Capture the cell that displays the provided text and extract its [X, Y] central coordinate. 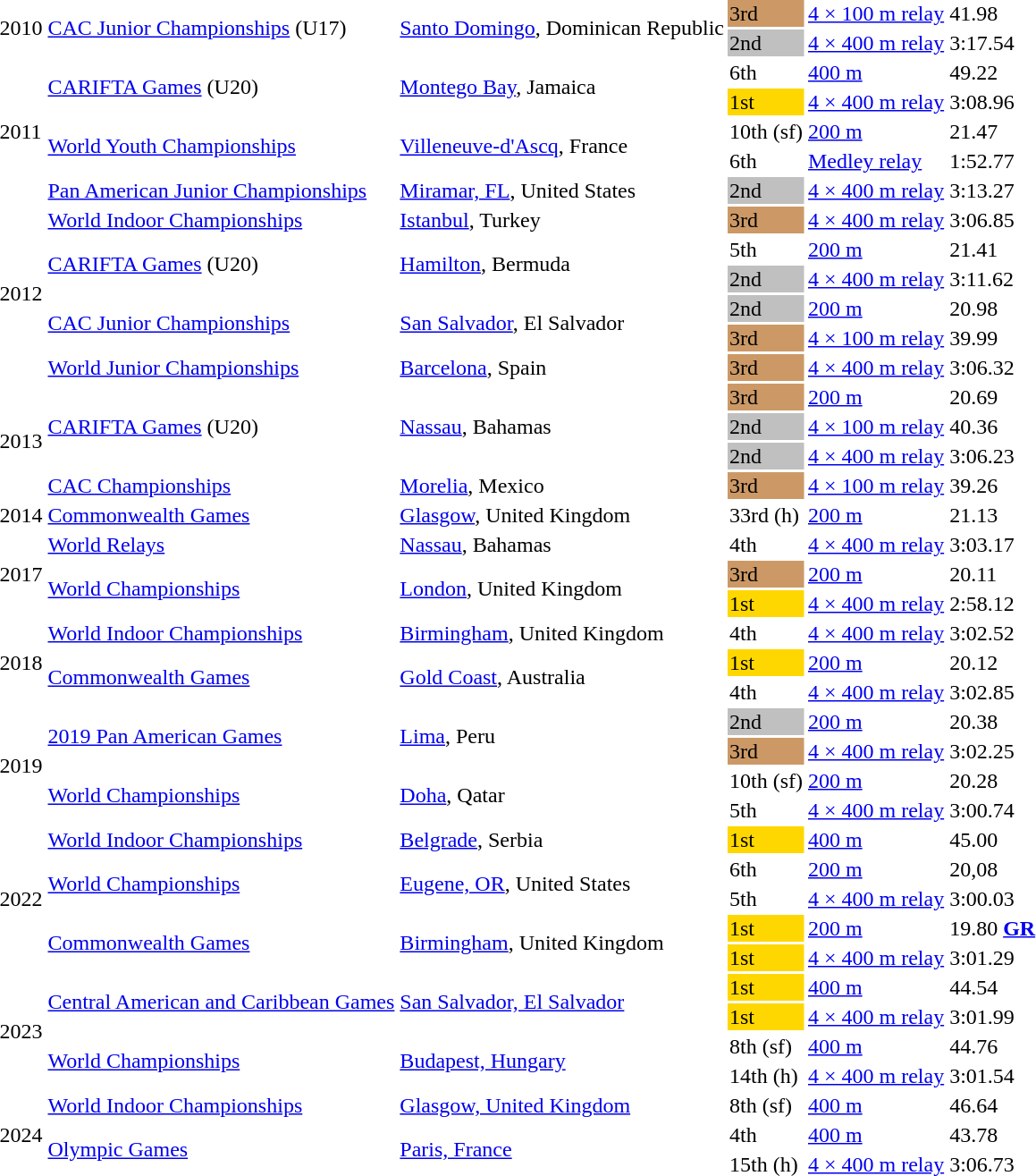
Lima, Peru [562, 737]
Villeneuve-d'Ascq, France [562, 147]
Gold Coast, Australia [562, 678]
CAC Junior Championships [222, 324]
World Relays [222, 545]
London, United Kingdom [562, 588]
Medley relay [876, 161]
CAC Junior Championships (U17) [222, 29]
Budapest, Hungary [562, 1061]
World Youth Championships [222, 147]
Doha, Qatar [562, 796]
2019 Pan American Games [222, 737]
CAC Championships [222, 486]
Morelia, Mexico [562, 486]
Pan American Junior Championships [222, 190]
Montego Bay, Jamaica [562, 88]
Istanbul, Turkey [562, 220]
Miramar, FL, United States [562, 190]
World Junior Championships [222, 368]
Central American and Caribbean Games [222, 1002]
Belgrade, Serbia [562, 840]
Hamilton, Bermuda [562, 265]
Barcelona, Spain [562, 368]
Eugene, OR, United States [562, 884]
Santo Domingo, Dominican Republic [562, 29]
33rd (h) [765, 515]
14th (h) [765, 1076]
